Locate the cell with the specified text and output its [X, Y] center coordinate. 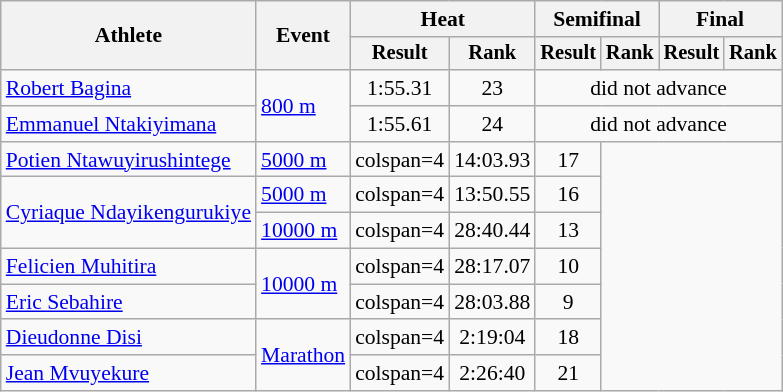
17 [568, 160]
2:26:40 [492, 373]
1:55.61 [400, 124]
Marathon [303, 356]
28:17.07 [492, 267]
Dieudonne Disi [128, 338]
28:03.88 [492, 302]
Jean Mvuyekure [128, 373]
13:50.55 [492, 195]
16 [568, 195]
Eric Sebahire [128, 302]
Heat [442, 19]
23 [492, 88]
Semifinal [596, 19]
13 [568, 231]
Event [303, 36]
Felicien Muhitira [128, 267]
800 m [303, 106]
Potien Ntawuyirushintege [128, 160]
21 [568, 373]
10 [568, 267]
Emmanuel Ntakiyimana [128, 124]
9 [568, 302]
18 [568, 338]
Athlete [128, 36]
Cyriaque Ndayikengurukiye [128, 212]
Robert Bagina [128, 88]
Final [720, 19]
1:55.31 [400, 88]
2:19:04 [492, 338]
14:03.93 [492, 160]
24 [492, 124]
28:40.44 [492, 231]
